Scan for the cell matching the given text and deliver its (x, y) coordinate at center. 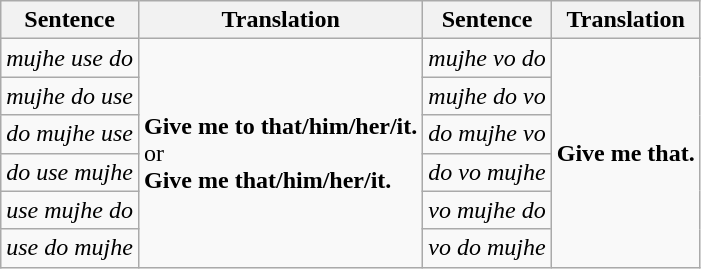
Give me to that/him/her/it.orGive me that/him/her/it. (280, 153)
do vo mujhe (487, 172)
mujhe use do (70, 58)
do use mujhe (70, 172)
mujhe do use (70, 96)
vo mujhe do (487, 210)
do mujhe use (70, 134)
use mujhe do (70, 210)
use do mujhe (70, 248)
mujhe do vo (487, 96)
Give me that. (626, 153)
vo do mujhe (487, 248)
mujhe vo do (487, 58)
do mujhe vo (487, 134)
